Capture the cell that displays the provided text and extract its [X, Y] central coordinate. 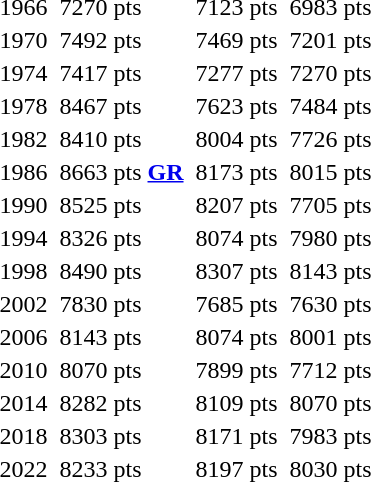
8143 pts [122, 337]
8303 pts [122, 436]
8070 pts [122, 370]
7492 pts [122, 40]
8173 pts [236, 172]
7417 pts [122, 73]
8490 pts [122, 271]
8467 pts [122, 106]
8207 pts [236, 205]
8109 pts [236, 403]
8410 pts [122, 139]
8326 pts [122, 238]
7277 pts [236, 73]
7469 pts [236, 40]
8171 pts [236, 436]
8525 pts [122, 205]
7830 pts [122, 304]
7623 pts [236, 106]
8282 pts [122, 403]
8663 pts GR [122, 172]
8004 pts [236, 139]
7899 pts [236, 370]
8307 pts [236, 271]
7685 pts [236, 304]
